Search for the cell housing the specified text and yield its (x, y) center coordinate. 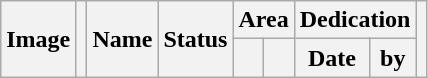
Area (264, 20)
Date (332, 58)
Image (38, 39)
Name (122, 39)
Dedication (355, 20)
by (393, 58)
Status (196, 39)
